Output the [x, y] coordinate of the center of the cell containing the given text.  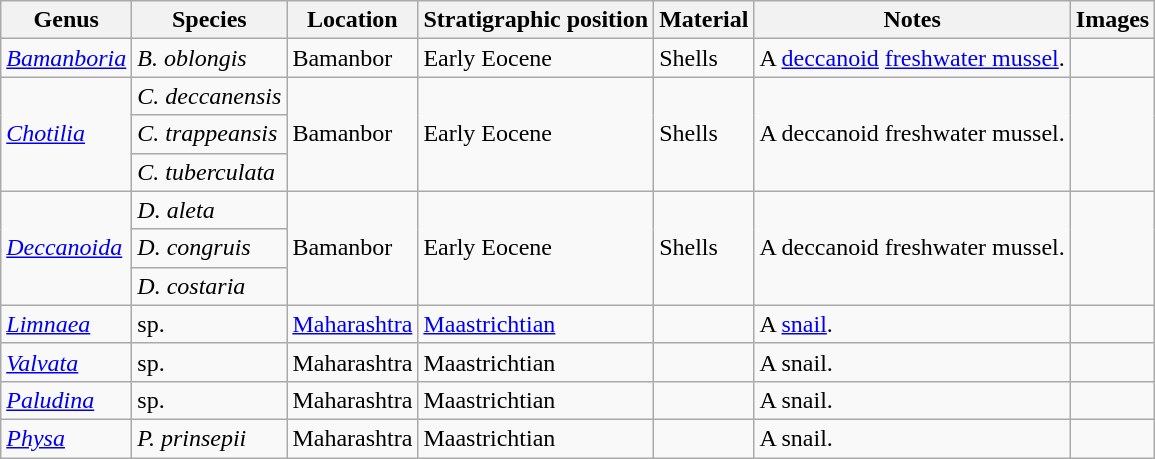
D. congruis [210, 248]
B. oblongis [210, 58]
Chotilia [66, 134]
Paludina [66, 400]
Images [1112, 20]
Bamanboria [66, 58]
D. costaria [210, 286]
Valvata [66, 362]
Stratigraphic position [536, 20]
C. tuberculata [210, 172]
Physa [66, 438]
Material [704, 20]
P. prinsepii [210, 438]
C. deccanensis [210, 96]
Limnaea [66, 324]
Deccanoida [66, 248]
Genus [66, 20]
Species [210, 20]
D. aleta [210, 210]
C. trappeansis [210, 134]
Notes [912, 20]
Location [352, 20]
